Pinpoint the cell where the given text exists, returning its (X, Y) midpoint coordinate. 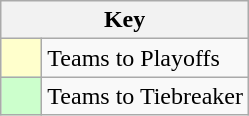
Teams to Tiebreaker (146, 96)
Key (125, 20)
Teams to Playoffs (146, 58)
